Scan for the cell matching the given text and deliver its (X, Y) coordinate at center. 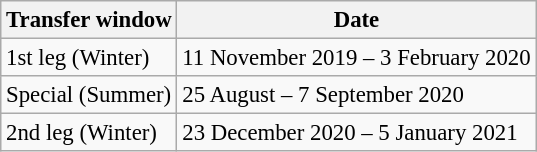
Transfer window (89, 20)
25 August – 7 September 2020 (356, 95)
2nd leg (Winter) (89, 133)
Special (Summer) (89, 95)
Date (356, 20)
23 December 2020 – 5 January 2021 (356, 133)
1st leg (Winter) (89, 58)
11 November 2019 – 3 February 2020 (356, 58)
